Pinpoint the cell where the given text exists, returning its [x, y] midpoint coordinate. 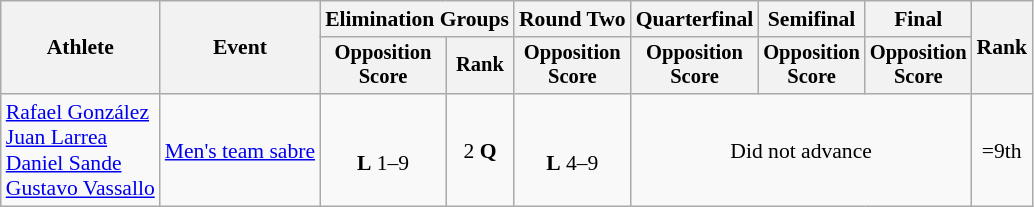
Semifinal [812, 19]
Did not advance [802, 150]
Athlete [80, 48]
L 4–9 [572, 150]
L 1–9 [383, 150]
Men's team sabre [240, 150]
2 Q [480, 150]
Event [240, 48]
Rafael GonzálezJuan LarreaDaniel SandeGustavo Vassallo [80, 150]
=9th [1002, 150]
Round Two [572, 19]
Elimination Groups [417, 19]
Final [918, 19]
Quarterfinal [695, 19]
